Return [X, Y] of the center of cell containing provided text 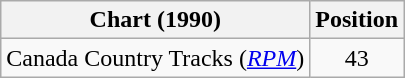
43 [357, 58]
Canada Country Tracks (RPM) [156, 58]
Chart (1990) [156, 20]
Position [357, 20]
